Detect which cell encompasses the target text, then output its [x, y] center coordinate. 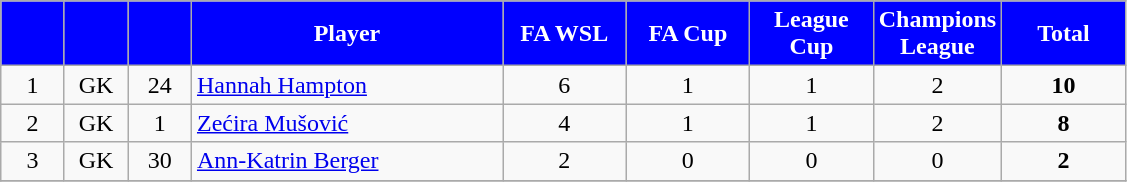
FA Cup [688, 34]
10 [1064, 85]
Ann-Katrin Berger [346, 161]
FA WSL [564, 34]
30 [160, 161]
Zećira Mušović [346, 123]
8 [1064, 123]
League Cup [812, 34]
24 [160, 85]
Champions League [937, 34]
Hannah Hampton [346, 85]
Player [346, 34]
3 [33, 161]
Total [1064, 34]
6 [564, 85]
4 [564, 123]
